Extract the (X, Y) coordinate from the center of the cell holding the provided text.  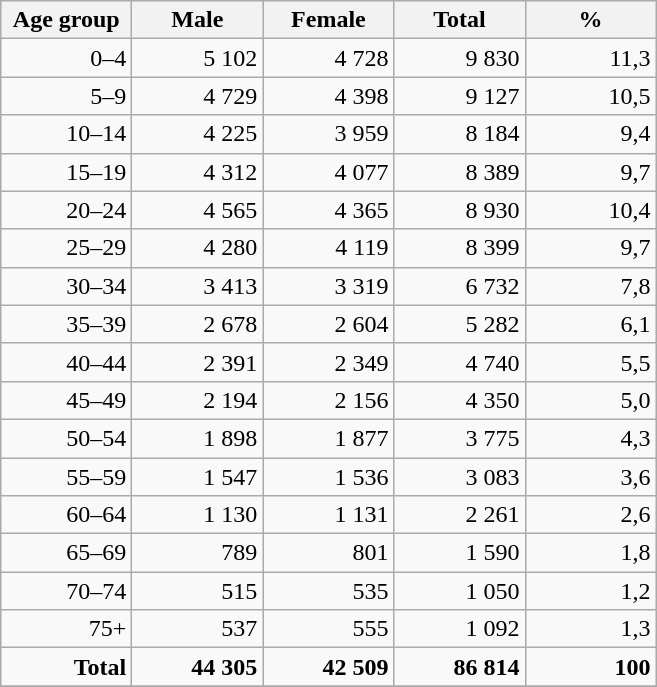
4 350 (460, 400)
3,6 (590, 477)
3 319 (328, 286)
1,2 (590, 591)
3 083 (460, 477)
8 399 (460, 248)
537 (198, 629)
10,5 (590, 96)
9 830 (460, 58)
6,1 (590, 324)
65–69 (66, 553)
4 728 (328, 58)
2 678 (198, 324)
6 732 (460, 286)
5–9 (66, 96)
2 156 (328, 400)
5 282 (460, 324)
9,4 (590, 134)
60–64 (66, 515)
86 814 (460, 667)
1 131 (328, 515)
9 127 (460, 96)
8 184 (460, 134)
1 092 (460, 629)
30–34 (66, 286)
1 898 (198, 438)
45–49 (66, 400)
5,0 (590, 400)
2,6 (590, 515)
5,5 (590, 362)
4 119 (328, 248)
1 877 (328, 438)
3 775 (460, 438)
515 (198, 591)
5 102 (198, 58)
2 391 (198, 362)
4 312 (198, 172)
1 050 (460, 591)
10,4 (590, 210)
555 (328, 629)
11,3 (590, 58)
4 077 (328, 172)
50–54 (66, 438)
2 604 (328, 324)
2 349 (328, 362)
8 389 (460, 172)
4 740 (460, 362)
Age group (66, 20)
3 413 (198, 286)
2 194 (198, 400)
20–24 (66, 210)
0–4 (66, 58)
55–59 (66, 477)
Male (198, 20)
1,8 (590, 553)
4 365 (328, 210)
4 565 (198, 210)
42 509 (328, 667)
10–14 (66, 134)
8 930 (460, 210)
3 959 (328, 134)
1 590 (460, 553)
2 261 (460, 515)
15–19 (66, 172)
1 547 (198, 477)
100 (590, 667)
75+ (66, 629)
4 398 (328, 96)
7,8 (590, 286)
801 (328, 553)
1 130 (198, 515)
% (590, 20)
4 225 (198, 134)
25–29 (66, 248)
35–39 (66, 324)
70–74 (66, 591)
789 (198, 553)
1 536 (328, 477)
44 305 (198, 667)
Female (328, 20)
4,3 (590, 438)
4 280 (198, 248)
535 (328, 591)
40–44 (66, 362)
4 729 (198, 96)
1,3 (590, 629)
